Capture the cell that displays the provided text and extract its [X, Y] central coordinate. 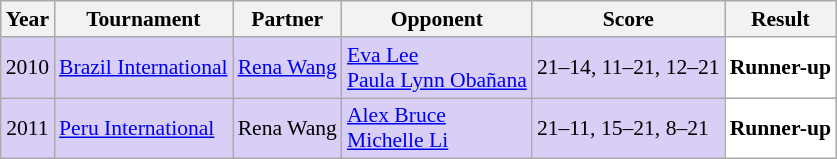
2010 [28, 68]
Year [28, 19]
Score [628, 19]
21–11, 15–21, 8–21 [628, 128]
Alex Bruce Michelle Li [437, 128]
Eva Lee Paula Lynn Obañana [437, 68]
Result [780, 19]
Partner [288, 19]
Tournament [144, 19]
Peru International [144, 128]
21–14, 11–21, 12–21 [628, 68]
Brazil International [144, 68]
Opponent [437, 19]
2011 [28, 128]
